Capture the cell that displays the provided text and extract its (X, Y) central coordinate. 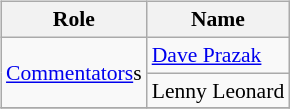
Lenny Leonard (218, 91)
Dave Prazak (218, 55)
Name (218, 20)
Role (74, 20)
Commentatorss (74, 72)
